From the cell containing the given text, extract its center point as (X, Y) coordinate. 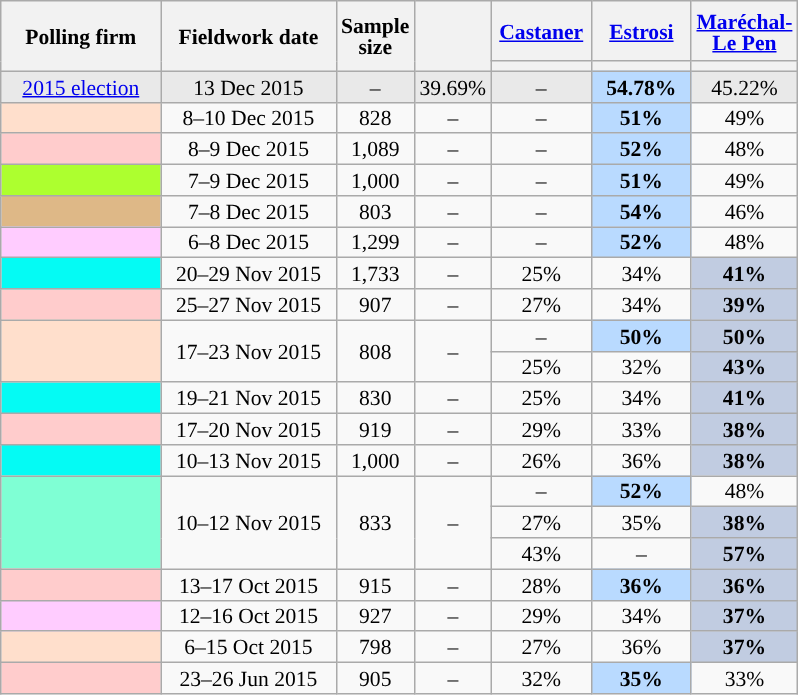
10–12 Nov 2015 (248, 522)
17–23 Nov 2015 (248, 351)
8–9 Dec 2015 (248, 150)
6–15 Oct 2015 (248, 648)
927 (375, 616)
46% (744, 212)
25–27 Nov 2015 (248, 304)
26% (541, 460)
28% (541, 584)
39.69% (452, 86)
12–16 Oct 2015 (248, 616)
905 (375, 678)
833 (375, 522)
2015 election (81, 86)
Castaner (541, 31)
828 (375, 118)
23–26 Jun 2015 (248, 678)
907 (375, 304)
45.22% (744, 86)
20–29 Nov 2015 (248, 274)
7–8 Dec 2015 (248, 212)
54% (641, 212)
808 (375, 351)
Estrosi (641, 31)
54.78% (641, 86)
1,299 (375, 242)
19–21 Nov 2015 (248, 398)
Samplesize (375, 36)
13–17 Oct 2015 (248, 584)
798 (375, 648)
39% (744, 304)
8–10 Dec 2015 (248, 118)
10–13 Nov 2015 (248, 460)
1,089 (375, 150)
57% (744, 554)
6–8 Dec 2015 (248, 242)
Fieldwork date (248, 36)
13 Dec 2015 (248, 86)
Maréchal-Le Pen (744, 31)
915 (375, 584)
830 (375, 398)
7–9 Dec 2015 (248, 180)
803 (375, 212)
Polling firm (81, 36)
919 (375, 430)
1,733 (375, 274)
17–20 Nov 2015 (248, 430)
